Detect which cell encompasses the target text, then output its (x, y) center coordinate. 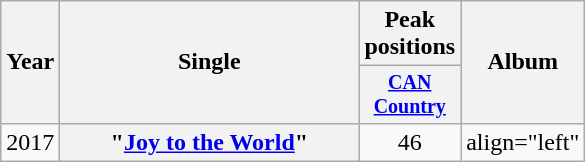
CANCountry (410, 94)
Single (210, 62)
2017 (30, 142)
align="left" (523, 142)
Peakpositions (410, 34)
46 (410, 142)
Album (523, 62)
"Joy to the World" (210, 142)
Year (30, 62)
